Search for the cell housing the specified text and yield its (x, y) center coordinate. 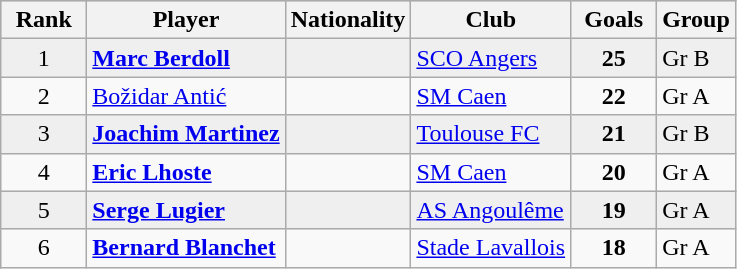
21 (614, 134)
5 (44, 210)
SCO Angers (491, 58)
6 (44, 248)
Stade Lavallois (491, 248)
19 (614, 210)
Božidar Antić (186, 96)
Group (696, 20)
22 (614, 96)
Joachim Martinez (186, 134)
1 (44, 58)
Nationality (348, 20)
Bernard Blanchet (186, 248)
18 (614, 248)
Goals (614, 20)
2 (44, 96)
25 (614, 58)
Eric Lhoste (186, 172)
Serge Lugier (186, 210)
Marc Berdoll (186, 58)
AS Angoulême (491, 210)
Player (186, 20)
Toulouse FC (491, 134)
4 (44, 172)
3 (44, 134)
20 (614, 172)
Club (491, 20)
Rank (44, 20)
